Locate the cell with the specified text and output its (x, y) center coordinate. 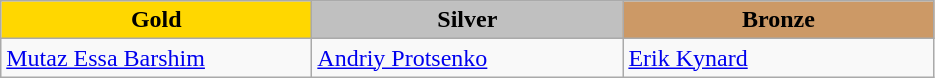
Mutaz Essa Barshim (156, 58)
Silver (468, 20)
Gold (156, 20)
Bronze (778, 20)
Andriy Protsenko (468, 58)
Erik Kynard (778, 58)
